Output the (X, Y) coordinate of the center of the cell containing the given text.  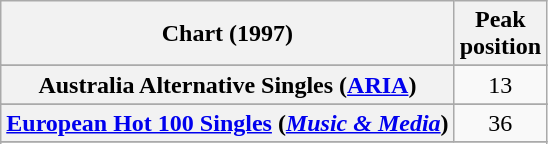
European Hot 100 Singles (Music & Media) (228, 123)
Chart (1997) (228, 34)
36 (500, 123)
Peakposition (500, 34)
Australia Alternative Singles (ARIA) (228, 85)
13 (500, 85)
